Provide the (x, y) coordinate of the cell's center where the given text is located.  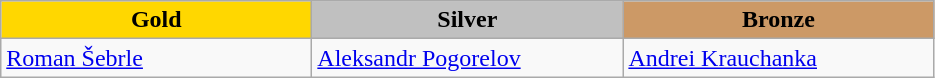
Bronze (778, 20)
Silver (468, 20)
Roman Šebrle (156, 58)
Andrei Krauchanka (778, 58)
Aleksandr Pogorelov (468, 58)
Gold (156, 20)
